Detect which cell encompasses the target text, then output its [X, Y] center coordinate. 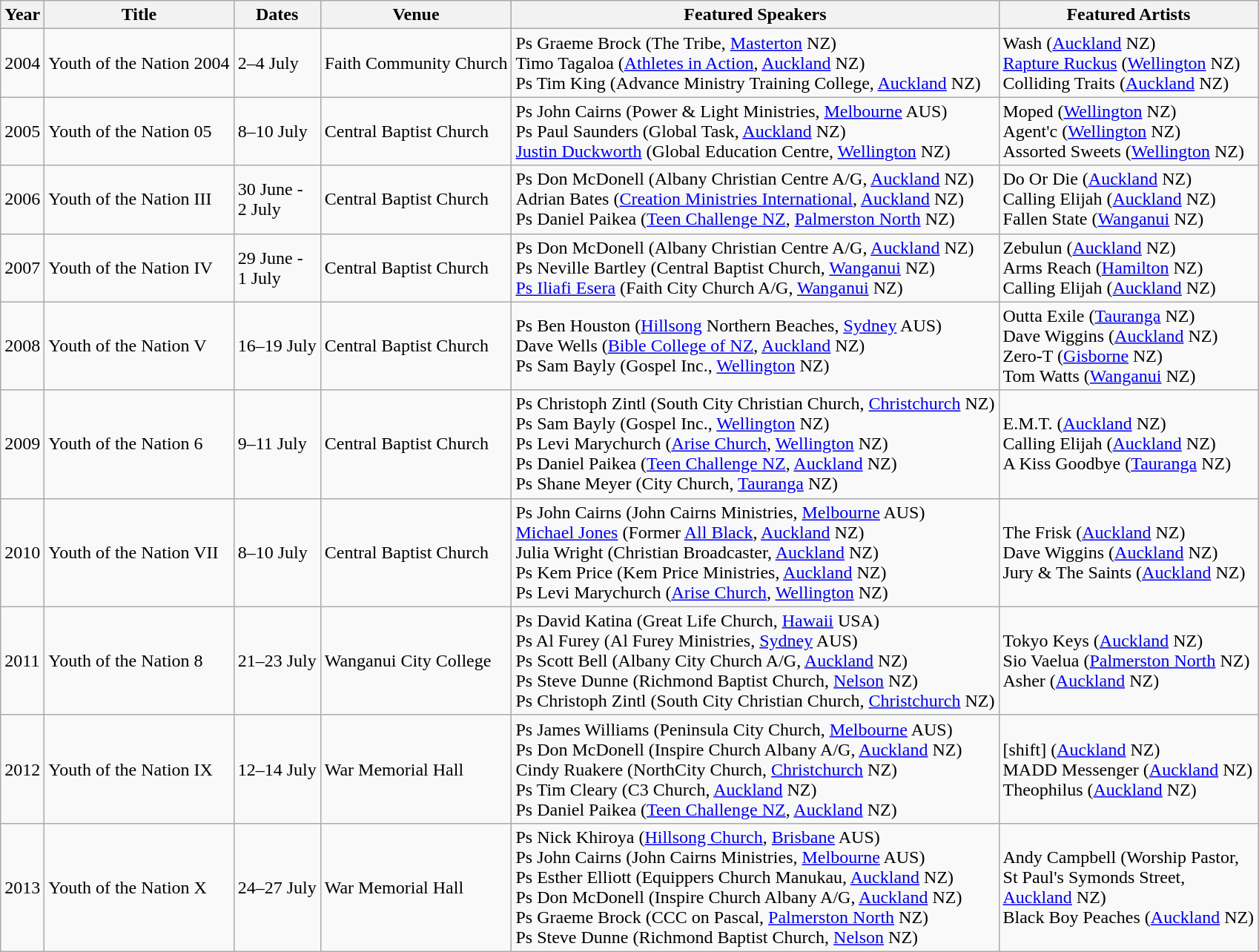
Youth of the Nation IX [139, 769]
E.M.T. (Auckland NZ)Calling Elijah (Auckland NZ)A Kiss Goodbye (Tauranga NZ) [1129, 444]
2007 [22, 268]
Youth of the Nation 05 [139, 131]
2012 [22, 769]
2004 [22, 63]
2006 [22, 199]
Wanganui City College [416, 661]
Youth of the Nation IV [139, 268]
Featured Speakers [755, 15]
Youth of the Nation 8 [139, 661]
24–27 July [277, 887]
2008 [22, 346]
Youth of the Nation III [139, 199]
2–4 July [277, 63]
Youth of the Nation V [139, 346]
30 June - 2 July [277, 199]
9–11 July [277, 444]
Ps Graeme Brock (The Tribe, Masterton NZ)Timo Tagaloa (Athletes in Action, Auckland NZ)Ps Tim King (Advance Ministry Training College, Auckland NZ) [755, 63]
Do Or Die (Auckland NZ)Calling Elijah (Auckland NZ)Fallen State (Wanganui NZ) [1129, 199]
Year [22, 15]
29 June - 1 July [277, 268]
2011 [22, 661]
2010 [22, 552]
Venue [416, 15]
Andy Campbell (Worship Pastor,St Paul's Symonds Street,Auckland NZ)Black Boy Peaches (Auckland NZ) [1129, 887]
Dates [277, 15]
Zebulun (Auckland NZ)Arms Reach (Hamilton NZ)Calling Elijah (Auckland NZ) [1129, 268]
Youth of the Nation X [139, 887]
[shift] (Auckland NZ)MADD Messenger (Auckland NZ)Theophilus (Auckland NZ) [1129, 769]
Ps Ben Houston (Hillsong Northern Beaches, Sydney AUS)Dave Wells (Bible College of NZ, Auckland NZ)Ps Sam Bayly (Gospel Inc., Wellington NZ) [755, 346]
2005 [22, 131]
Youth of the Nation VII [139, 552]
Moped (Wellington NZ)Agent'c (Wellington NZ)Assorted Sweets (Wellington NZ) [1129, 131]
Youth of the Nation 2004 [139, 63]
The Frisk (Auckland NZ)Dave Wiggins (Auckland NZ)Jury & The Saints (Auckland NZ) [1129, 552]
12–14 July [277, 769]
Outta Exile (Tauranga NZ)Dave Wiggins (Auckland NZ)Zero-T (Gisborne NZ)Tom Watts (Wanganui NZ) [1129, 346]
Faith Community Church [416, 63]
Youth of the Nation 6 [139, 444]
2013 [22, 887]
Title [139, 15]
2009 [22, 444]
Featured Artists [1129, 15]
16–19 July [277, 346]
21–23 July [277, 661]
Tokyo Keys (Auckland NZ)Sio Vaelua (Palmerston North NZ)Asher (Auckland NZ) [1129, 661]
Wash (Auckland NZ)Rapture Ruckus (Wellington NZ)Colliding Traits (Auckland NZ) [1129, 63]
